Capture the cell that displays the provided text and extract its [X, Y] central coordinate. 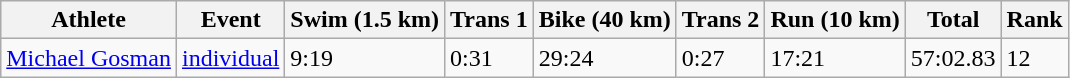
0:31 [490, 58]
17:21 [835, 58]
Trans 1 [490, 20]
Run (10 km) [835, 20]
12 [1034, 58]
0:27 [720, 58]
57:02.83 [953, 58]
Bike (40 km) [604, 20]
Event [230, 20]
29:24 [604, 58]
Swim (1.5 km) [365, 20]
Michael Gosman [89, 58]
individual [230, 58]
Trans 2 [720, 20]
Athlete [89, 20]
9:19 [365, 58]
Total [953, 20]
Rank [1034, 20]
